Provide the [X, Y] coordinate of the cell's center where the given text is located.  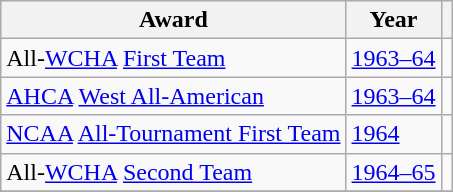
Year [394, 20]
1964 [394, 134]
1964–65 [394, 172]
All-WCHA First Team [174, 58]
AHCA West All-American [174, 96]
All-WCHA Second Team [174, 172]
Award [174, 20]
NCAA All-Tournament First Team [174, 134]
